Detect which cell encompasses the target text, then output its (x, y) center coordinate. 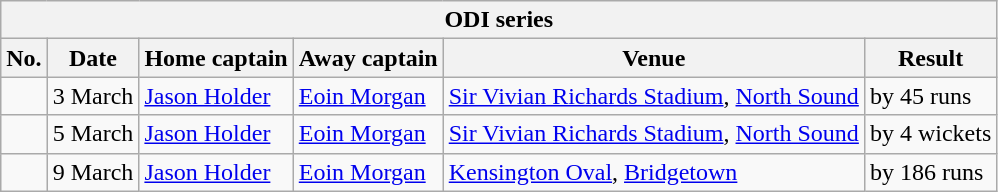
by 45 runs (930, 96)
by 4 wickets (930, 134)
Kensington Oval, Bridgetown (654, 172)
Away captain (368, 58)
No. (24, 58)
Result (930, 58)
ODI series (499, 20)
Home captain (216, 58)
Venue (654, 58)
9 March (93, 172)
by 186 runs (930, 172)
Date (93, 58)
3 March (93, 96)
5 March (93, 134)
